Capture the cell that displays the provided text and extract its [x, y] central coordinate. 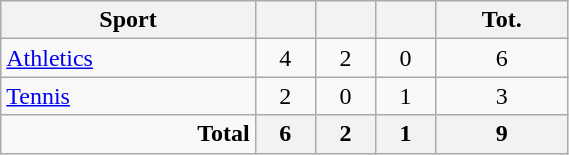
3 [502, 96]
Sport [128, 20]
4 [285, 58]
Athletics [128, 58]
Tennis [128, 96]
Total [128, 134]
9 [502, 134]
Tot. [502, 20]
